Determine the [x, y] coordinate at the center of the cell enclosing the given text.  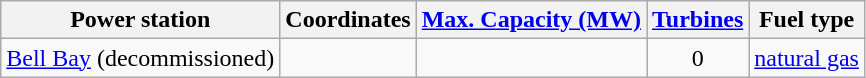
Turbines [698, 20]
Power station [140, 20]
natural gas [807, 58]
Fuel type [807, 20]
0 [698, 58]
Coordinates [348, 20]
Bell Bay (decommissioned) [140, 58]
Max. Capacity (MW) [531, 20]
